Pinpoint the cell where the given text exists, returning its [x, y] midpoint coordinate. 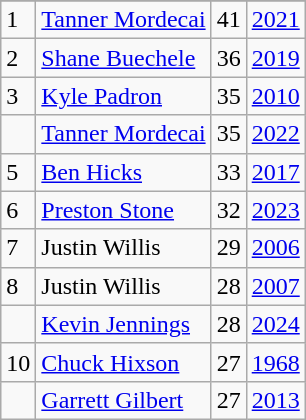
2010 [276, 96]
2022 [276, 134]
Garrett Gilbert [124, 400]
2013 [276, 400]
Preston Stone [124, 210]
3 [18, 96]
2019 [276, 58]
6 [18, 210]
2021 [276, 20]
33 [228, 172]
2006 [276, 248]
36 [228, 58]
2 [18, 58]
Ben Hicks [124, 172]
1968 [276, 362]
Shane Buechele [124, 58]
2017 [276, 172]
2023 [276, 210]
32 [228, 210]
Kyle Padron [124, 96]
29 [228, 248]
41 [228, 20]
8 [18, 286]
7 [18, 248]
Chuck Hixson [124, 362]
10 [18, 362]
5 [18, 172]
1 [18, 20]
2024 [276, 324]
Kevin Jennings [124, 324]
2007 [276, 286]
